Locate the cell with the specified text and output its (X, Y) center coordinate. 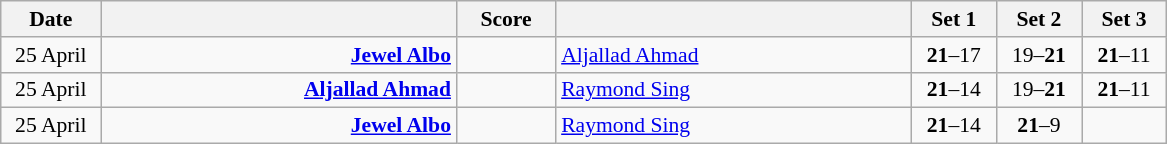
Set 3 (1124, 19)
Date (51, 19)
21–9 (1038, 126)
Score (506, 19)
Set 1 (954, 19)
21–17 (954, 55)
Set 2 (1038, 19)
